Locate the cell with the specified text and output its [X, Y] center coordinate. 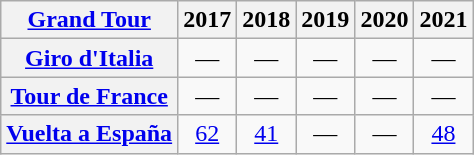
Tour de France [90, 96]
48 [444, 134]
2017 [208, 20]
2021 [444, 20]
Grand Tour [90, 20]
2018 [266, 20]
62 [208, 134]
Giro d'Italia [90, 58]
2020 [384, 20]
Vuelta a España [90, 134]
2019 [326, 20]
41 [266, 134]
